For the text-containing cell, return its midpoint in (X, Y) coordinate format. 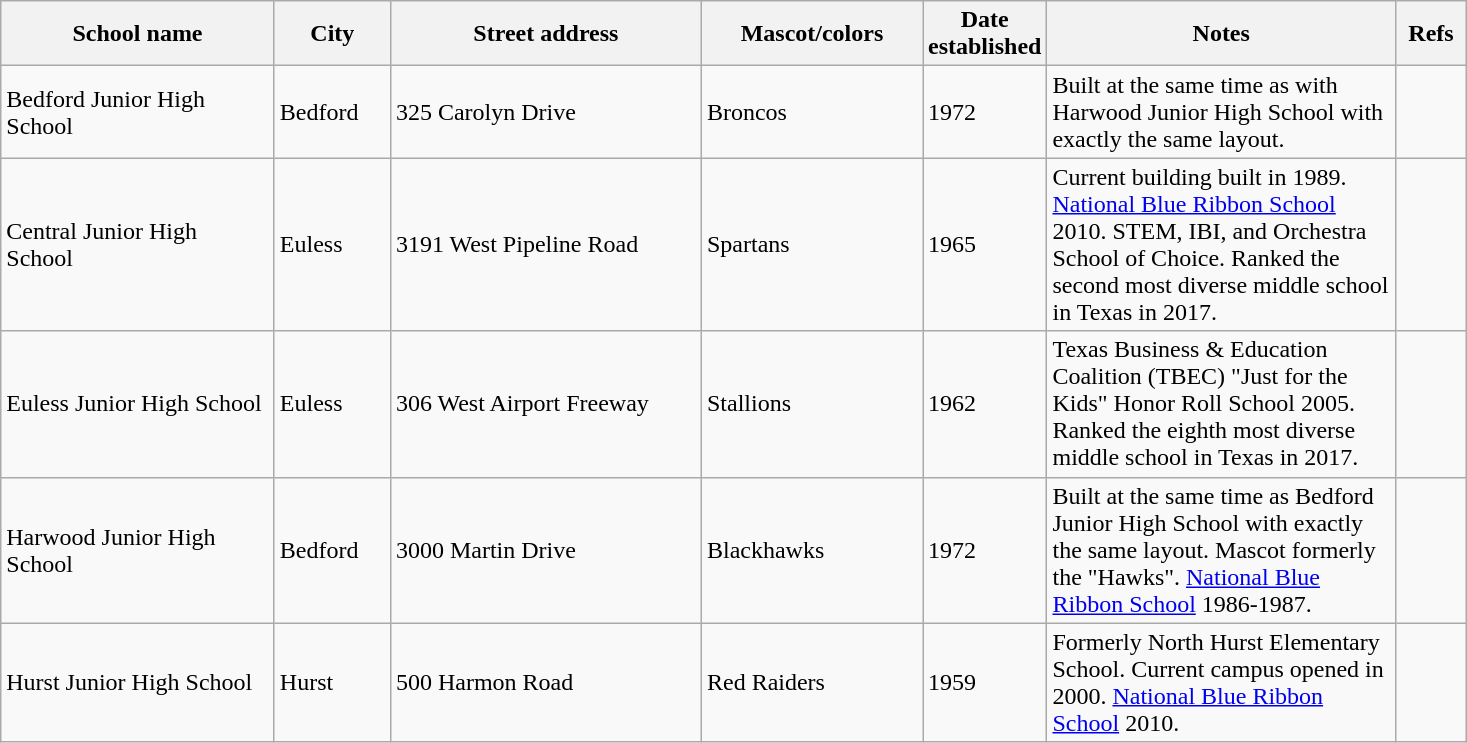
Mascot/colors (812, 34)
Spartans (812, 244)
Bedford Junior High School (138, 112)
Notes (1222, 34)
325 Carolyn Drive (546, 112)
500 Harmon Road (546, 682)
Hurst Junior High School (138, 682)
Harwood Junior High School (138, 550)
Blackhawks (812, 550)
Broncos (812, 112)
306 West Airport Freeway (546, 404)
Hurst (332, 682)
City (332, 34)
Euless Junior High School (138, 404)
Formerly North Hurst Elementary School. Current campus opened in 2000. National Blue Ribbon School 2010. (1222, 682)
3000 Martin Drive (546, 550)
Built at the same time as with Harwood Junior High School with exactly the same layout. (1222, 112)
Refs (1430, 34)
Red Raiders (812, 682)
1959 (984, 682)
Stallions (812, 404)
3191 West Pipeline Road (546, 244)
Street address (546, 34)
Central Junior High School (138, 244)
Date established (984, 34)
1962 (984, 404)
School name (138, 34)
1965 (984, 244)
